Determine the [X, Y] coordinate at the center of the cell enclosing the given text.  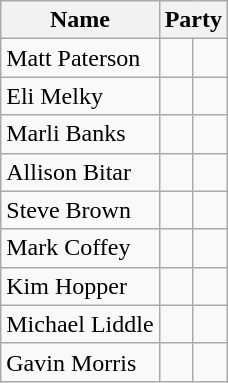
Matt Paterson [80, 58]
Eli Melky [80, 96]
Mark Coffey [80, 248]
Michael Liddle [80, 324]
Marli Banks [80, 134]
Allison Bitar [80, 172]
Name [80, 20]
Steve Brown [80, 210]
Kim Hopper [80, 286]
Gavin Morris [80, 362]
Party [193, 20]
